For the text-containing cell, return its midpoint in [x, y] coordinate format. 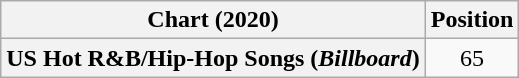
Chart (2020) [213, 20]
Position [472, 20]
65 [472, 58]
US Hot R&B/Hip-Hop Songs (Billboard) [213, 58]
